Return [X, Y] of the center of cell containing provided text 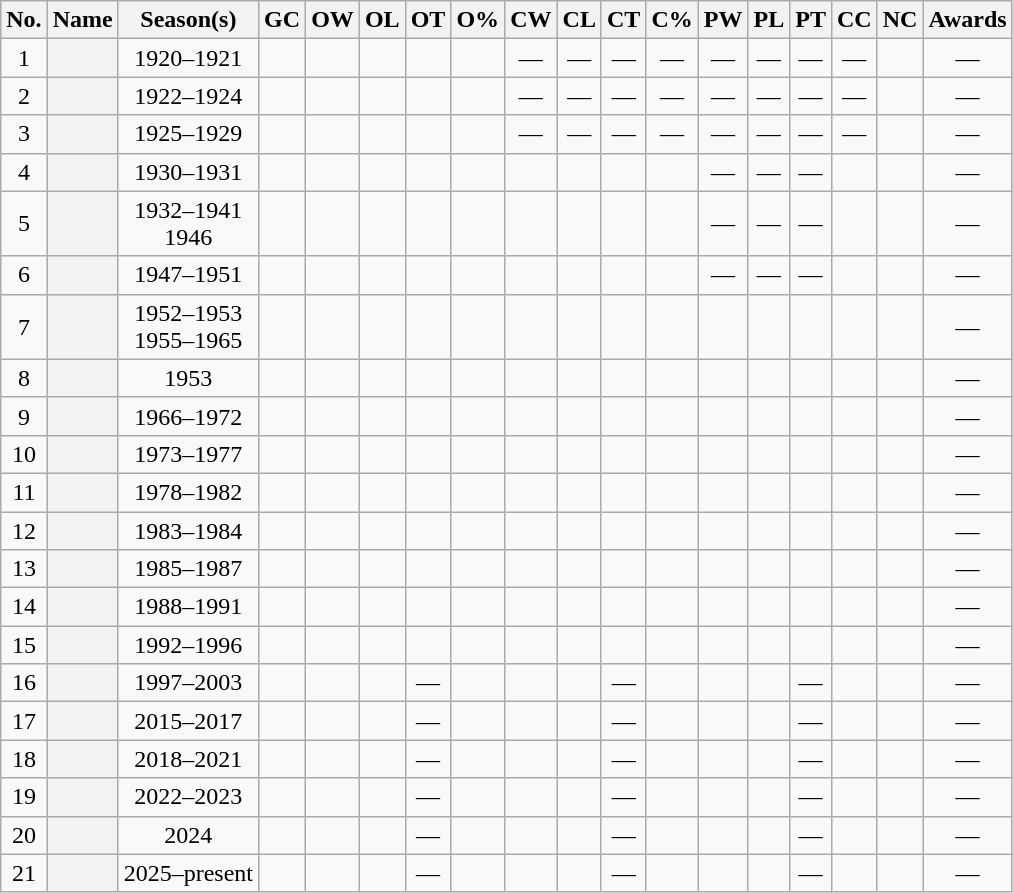
2015–2017 [188, 721]
1966–1972 [188, 416]
1997–2003 [188, 683]
1988–1991 [188, 607]
21 [24, 873]
9 [24, 416]
CC [854, 20]
OL [382, 20]
8 [24, 378]
2 [24, 96]
3 [24, 134]
OT [428, 20]
17 [24, 721]
OW [333, 20]
1925–1929 [188, 134]
NC [900, 20]
Awards [968, 20]
1973–1977 [188, 454]
7 [24, 326]
Season(s) [188, 20]
PT [811, 20]
19 [24, 797]
18 [24, 759]
4 [24, 172]
1978–1982 [188, 492]
13 [24, 569]
1983–1984 [188, 531]
1 [24, 58]
1922–1924 [188, 96]
CL [579, 20]
Name [82, 20]
15 [24, 645]
1932–19411946 [188, 224]
14 [24, 607]
1985–1987 [188, 569]
2024 [188, 835]
O% [478, 20]
PL [769, 20]
2022–2023 [188, 797]
1920–1921 [188, 58]
PW [723, 20]
1930–1931 [188, 172]
20 [24, 835]
C% [672, 20]
CT [623, 20]
1947–1951 [188, 275]
1952–19531955–1965 [188, 326]
No. [24, 20]
2025–present [188, 873]
2018–2021 [188, 759]
1953 [188, 378]
1992–1996 [188, 645]
GC [282, 20]
16 [24, 683]
10 [24, 454]
CW [531, 20]
6 [24, 275]
11 [24, 492]
5 [24, 224]
12 [24, 531]
